Provide the [x, y] coordinate of the cell's center where the given text is located.  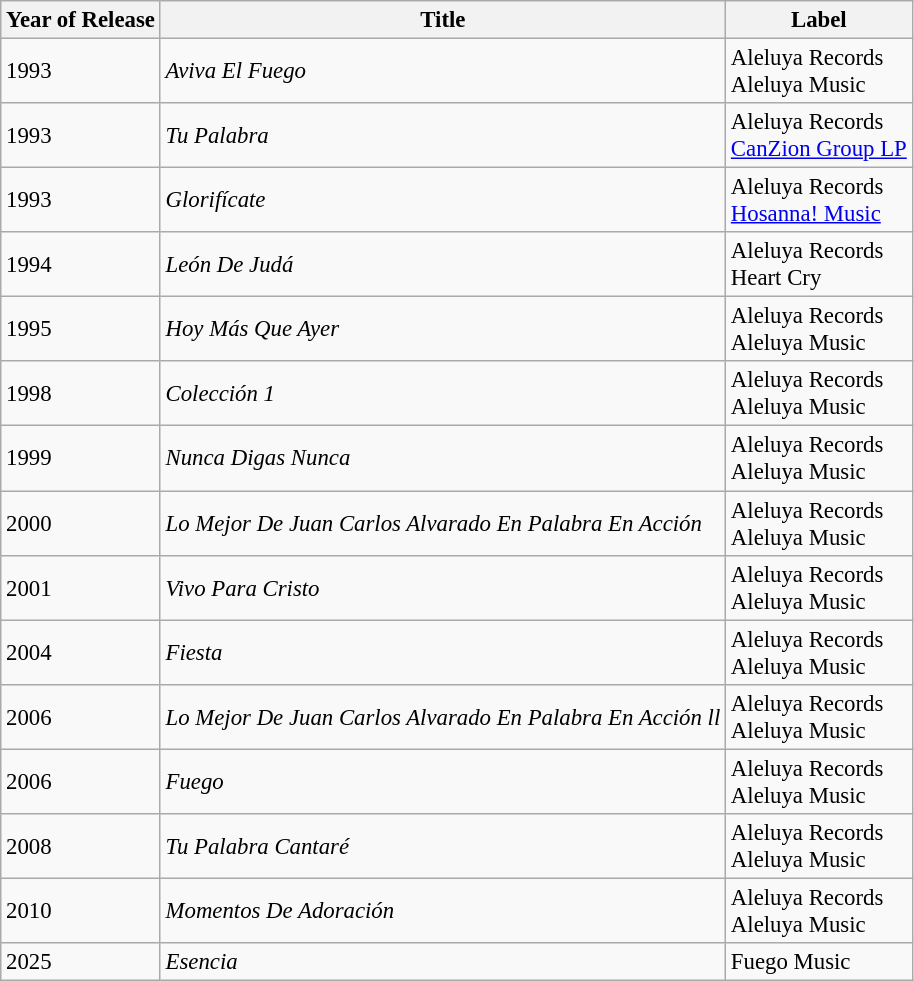
1998 [80, 394]
1999 [80, 458]
2025 [80, 962]
Fuego Music [820, 962]
Aleluya RecordsCanZion Group LP [820, 136]
Year of Release [80, 20]
Aleluya Records Hosanna! Music [820, 200]
2008 [80, 846]
Vivo Para Cristo [442, 588]
1994 [80, 264]
2000 [80, 524]
2010 [80, 910]
Lo Mejor De Juan Carlos Alvarado En Palabra En Acción ll [442, 716]
Colección 1 [442, 394]
León De Judá [442, 264]
Lo Mejor De Juan Carlos Alvarado En Palabra En Acción [442, 524]
Esencia [442, 962]
Glorifícate [442, 200]
Title [442, 20]
Fuego [442, 782]
2001 [80, 588]
Hoy Más Que Ayer [442, 330]
Nunca Digas Nunca [442, 458]
Aviva El Fuego [442, 72]
2004 [80, 652]
1995 [80, 330]
Fiesta [442, 652]
Aleluya Records Heart Cry [820, 264]
Tu Palabra [442, 136]
Tu Palabra Cantaré [442, 846]
Momentos De Adoración [442, 910]
Label [820, 20]
